Locate the cell with the specified text and output its (x, y) center coordinate. 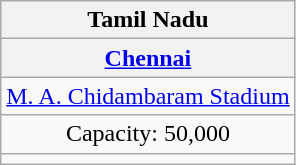
Chennai (148, 58)
Tamil Nadu (148, 20)
Capacity: 50,000 (148, 134)
M. A. Chidambaram Stadium (148, 96)
